Determine the [x, y] coordinate at the center of the cell enclosing the given text.  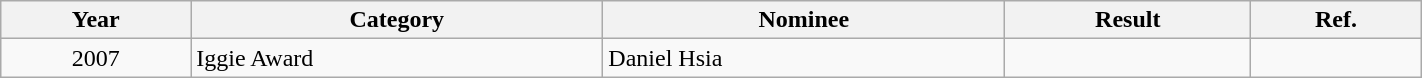
2007 [96, 58]
Iggie Award [397, 58]
Nominee [804, 20]
Category [397, 20]
Result [1128, 20]
Ref. [1336, 20]
Year [96, 20]
Daniel Hsia [804, 58]
